Capture the cell that displays the provided text and extract its (x, y) central coordinate. 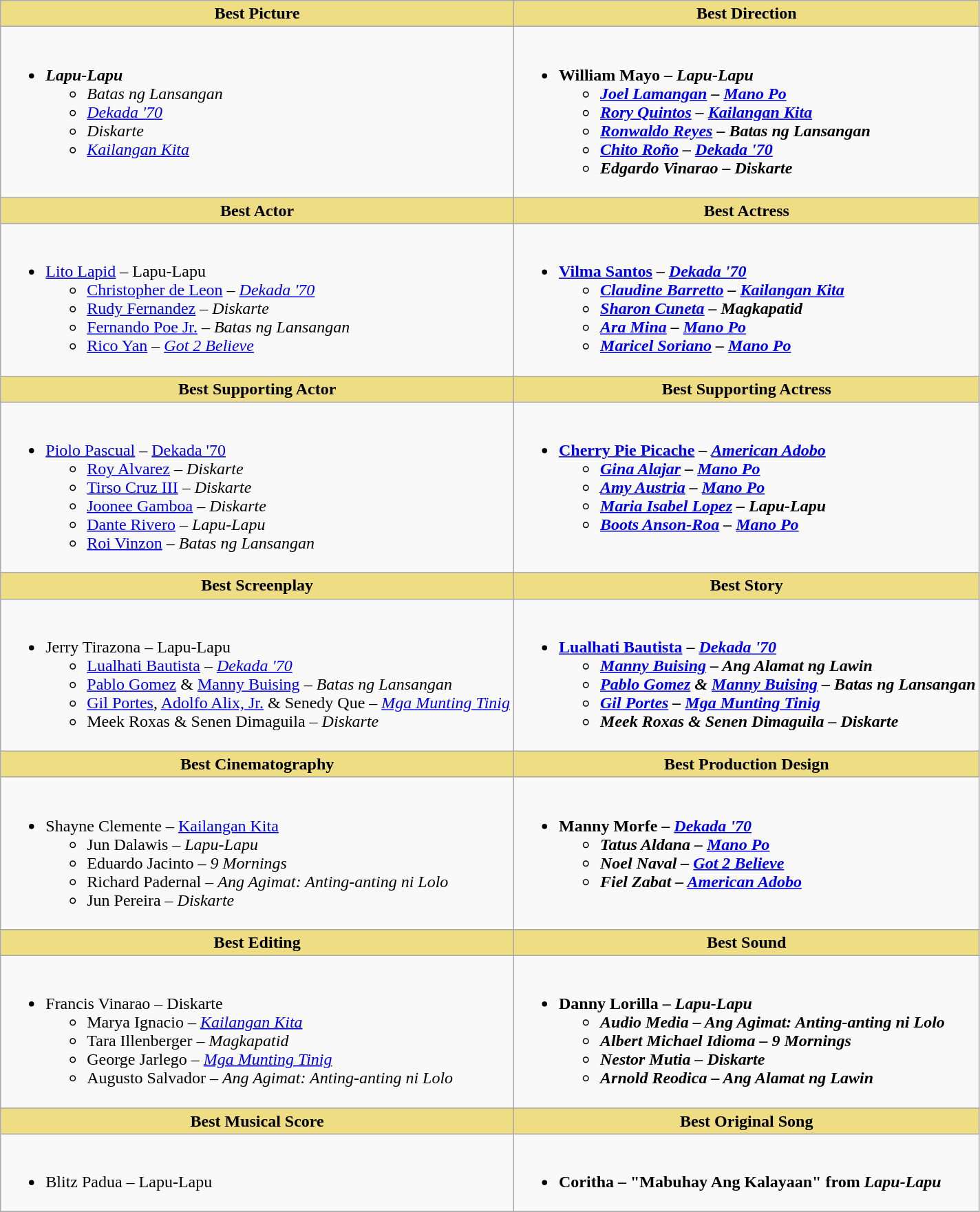
Best Story (747, 586)
Vilma Santos – Dekada '70Claudine Barretto – Kailangan KitaSharon Cuneta – MagkapatidAra Mina – Mano PoMaricel Soriano – Mano Po (747, 300)
Best Musical Score (257, 1121)
Best Production Design (747, 764)
Best Direction (747, 14)
Best Cinematography (257, 764)
Manny Morfe – Dekada '70Tatus Aldana – Mano PoNoel Naval – Got 2 BelieveFiel Zabat – American Adobo (747, 853)
Best Original Song (747, 1121)
Best Actress (747, 211)
Best Actor (257, 211)
Coritha – "Mabuhay Ang Kalayaan" from Lapu-Lapu (747, 1173)
Best Supporting Actor (257, 389)
Lito Lapid – Lapu-LapuChristopher de Leon – Dekada '70Rudy Fernandez – DiskarteFernando Poe Jr. – Batas ng LansanganRico Yan – Got 2 Believe (257, 300)
Best Supporting Actress (747, 389)
Best Picture (257, 14)
Cherry Pie Picache – American AdoboGina Alajar – Mano PoAmy Austria – Mano PoMaria Isabel Lopez – Lapu-LapuBoots Anson-Roa – Mano Po (747, 487)
Blitz Padua – Lapu-Lapu (257, 1173)
Best Sound (747, 942)
Best Screenplay (257, 586)
Lapu-LapuBatas ng LansanganDekada '70DiskarteKailangan Kita (257, 112)
Best Editing (257, 942)
